Output the [x, y] coordinate of the center of the cell containing the given text.  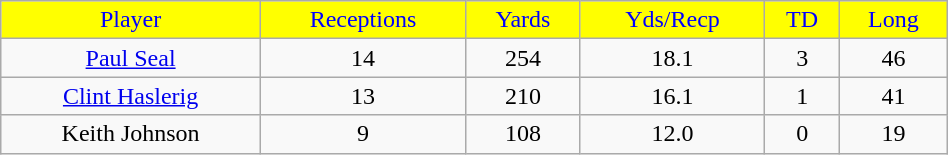
12.0 [672, 134]
3 [802, 58]
Keith Johnson [131, 134]
Yds/Recp [672, 20]
14 [362, 58]
Receptions [362, 20]
Yards [522, 20]
46 [894, 58]
1 [802, 96]
0 [802, 134]
Long [894, 20]
108 [522, 134]
Paul Seal [131, 58]
9 [362, 134]
13 [362, 96]
18.1 [672, 58]
16.1 [672, 96]
TD [802, 20]
41 [894, 96]
254 [522, 58]
19 [894, 134]
Clint Haslerig [131, 96]
Player [131, 20]
210 [522, 96]
